Return (x, y) of the center of cell containing provided text 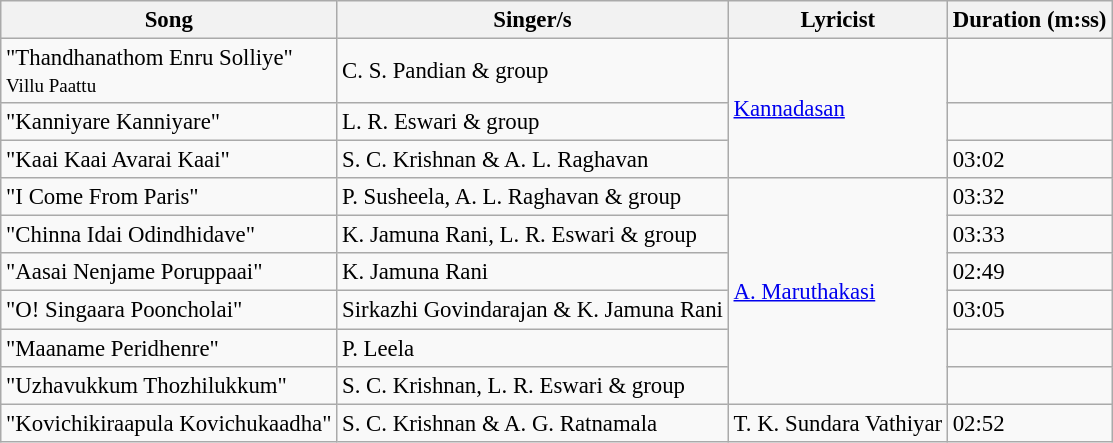
"Chinna Idai Odindhidave" (169, 235)
"Kanniyare Kanniyare" (169, 122)
"Kaai Kaai Avarai Kaai" (169, 160)
Sirkazhi Govindarajan & K. Jamuna Rani (532, 310)
"O! Singaara Pooncholai" (169, 310)
Duration (m:ss) (1029, 20)
Kannadasan (838, 109)
"Aasai Nenjame Poruppaai" (169, 273)
"Maaname Peridhenre" (169, 348)
02:49 (1029, 273)
P. Leela (532, 348)
03:32 (1029, 197)
03:05 (1029, 310)
02:52 (1029, 423)
03:02 (1029, 160)
"Uzhavukkum Thozhilukkum" (169, 385)
A. Maruthakasi (838, 291)
L. R. Eswari & group (532, 122)
T. K. Sundara Vathiyar (838, 423)
C. S. Pandian & group (532, 72)
"I Come From Paris" (169, 197)
Lyricist (838, 20)
S. C. Krishnan & A. L. Raghavan (532, 160)
P. Susheela, A. L. Raghavan & group (532, 197)
Singer/s (532, 20)
S. C. Krishnan, L. R. Eswari & group (532, 385)
S. C. Krishnan & A. G. Ratnamala (532, 423)
03:33 (1029, 235)
"Kovichikiraapula Kovichukaadha" (169, 423)
K. Jamuna Rani, L. R. Eswari & group (532, 235)
Song (169, 20)
K. Jamuna Rani (532, 273)
"Thandhanathom Enru Solliye"Villu Paattu (169, 72)
